Capture the cell that displays the provided text and extract its [X, Y] central coordinate. 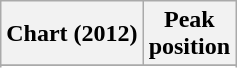
Chart (2012) [72, 34]
Peak position [189, 34]
